Scan for the cell matching the given text and deliver its [x, y] coordinate at center. 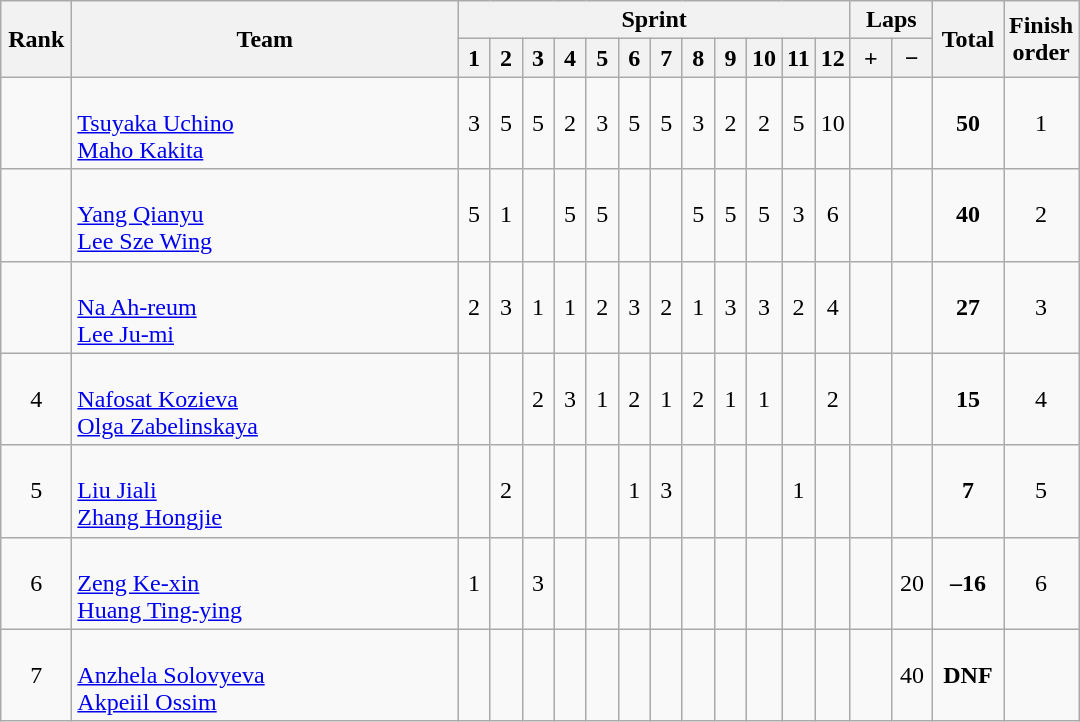
Total [968, 39]
DNF [968, 675]
Liu JialiZhang Hongjie [265, 491]
8 [698, 58]
Nafosat KozievaOlga Zabelinskaya [265, 399]
Sprint [654, 20]
11 [799, 58]
Laps [891, 20]
12 [832, 58]
9 [730, 58]
Anzhela SolovyevaAkpeiil Ossim [265, 675]
Zeng Ke-xinHuang Ting-ying [265, 583]
+ [870, 58]
Rank [36, 39]
Finish order [1042, 39]
Yang QianyuLee Sze Wing [265, 215]
–16 [968, 583]
20 [912, 583]
Na Ah-reumLee Ju-mi [265, 307]
− [912, 58]
Team [265, 39]
50 [968, 123]
Tsuyaka UchinoMaho Kakita [265, 123]
27 [968, 307]
15 [968, 399]
